For the text-containing cell, return its midpoint in (X, Y) coordinate format. 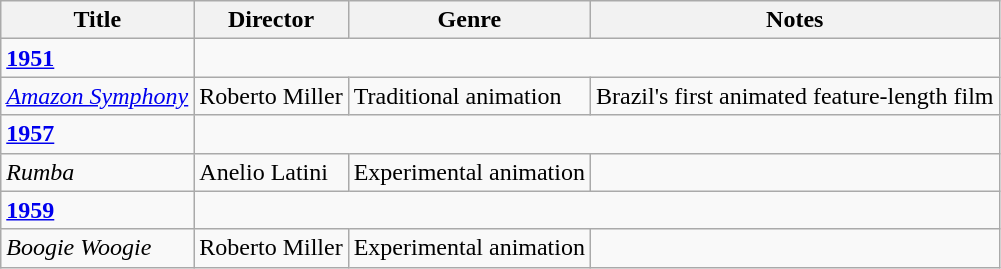
Traditional animation (469, 96)
Notes (794, 20)
Brazil's first animated feature-length film (794, 96)
Boogie Woogie (98, 248)
1951 (98, 58)
Rumba (98, 172)
Title (98, 20)
1959 (98, 210)
Director (271, 20)
Amazon Symphony (98, 96)
1957 (98, 134)
Genre (469, 20)
Anelio Latini (271, 172)
